Detect which cell encompasses the target text, then output its [x, y] center coordinate. 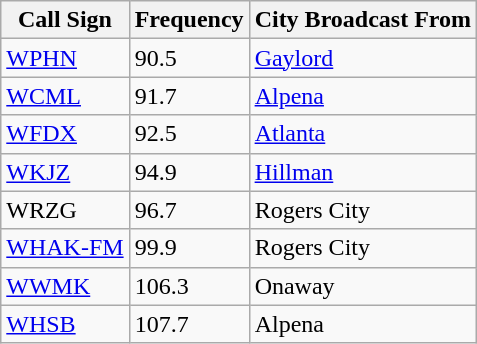
91.7 [189, 96]
92.5 [189, 134]
106.3 [189, 286]
Onaway [362, 286]
Hillman [362, 172]
WKJZ [65, 172]
96.7 [189, 210]
99.9 [189, 248]
WWMK [65, 286]
Atlanta [362, 134]
City Broadcast From [362, 20]
Frequency [189, 20]
Call Sign [65, 20]
WHSB [65, 324]
WRZG [65, 210]
94.9 [189, 172]
WHAK-FM [65, 248]
90.5 [189, 58]
WPHN [65, 58]
Gaylord [362, 58]
WFDX [65, 134]
WCML [65, 96]
107.7 [189, 324]
